Find where the given text appears and provide that cell's center as [x, y] coordinate. 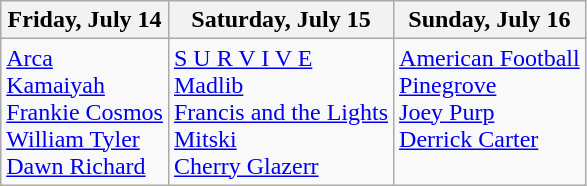
Sunday, July 16 [490, 20]
American FootballPinegroveJoey PurpDerrick Carter [490, 112]
ArcaKamaiyahFrankie CosmosWilliam TylerDawn Richard [85, 112]
Friday, July 14 [85, 20]
Saturday, July 15 [280, 20]
S U R V I V EMadlibFrancis and the LightsMitskiCherry Glazerr [280, 112]
